Search for the cell housing the specified text and yield its [X, Y] center coordinate. 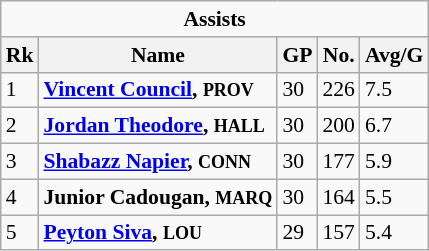
29 [297, 233]
164 [338, 197]
157 [338, 233]
Junior Cadougan, MARQ [158, 197]
200 [338, 126]
GP [297, 55]
1 [20, 90]
2 [20, 126]
226 [338, 90]
Jordan Theodore, HALL [158, 126]
No. [338, 55]
Rk [20, 55]
Avg/G [394, 55]
5.4 [394, 233]
Name [158, 55]
5 [20, 233]
Peyton Siva, LOU [158, 233]
5.9 [394, 162]
Vincent Council, PROV [158, 90]
177 [338, 162]
Assists [215, 19]
Shabazz Napier, CONN [158, 162]
6.7 [394, 126]
3 [20, 162]
7.5 [394, 90]
4 [20, 197]
5.5 [394, 197]
